Extract the [x, y] coordinate from the center of the cell holding the provided text.  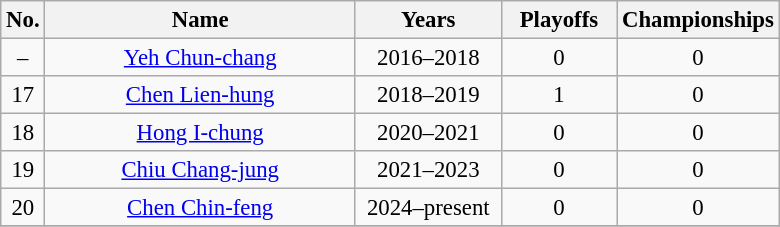
– [23, 58]
Championships [698, 20]
Yeh Chun-chang [200, 58]
Chiu Chang-jung [200, 170]
Name [200, 20]
18 [23, 133]
Years [428, 20]
2020–2021 [428, 133]
19 [23, 170]
2021–2023 [428, 170]
2024–present [428, 208]
17 [23, 95]
Chen Chin-feng [200, 208]
Hong I-chung [200, 133]
1 [559, 95]
No. [23, 20]
Playoffs [559, 20]
20 [23, 208]
2018–2019 [428, 95]
2016–2018 [428, 58]
Chen Lien-hung [200, 95]
